Pinpoint the cell where the given text exists, returning its [X, Y] midpoint coordinate. 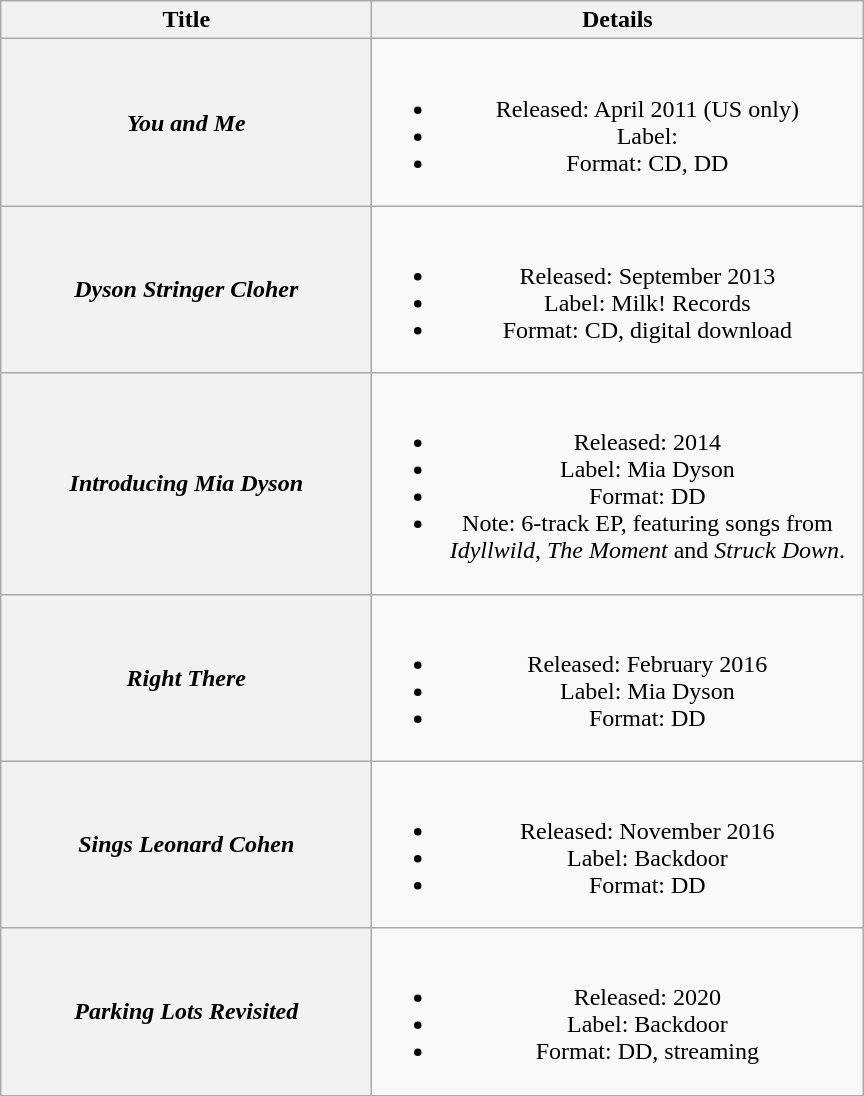
Released: November 2016Label: BackdoorFormat: DD [618, 844]
You and Me [186, 122]
Released: April 2011 (US only)Label:Format: CD, DD [618, 122]
Title [186, 20]
Details [618, 20]
Introducing Mia Dyson [186, 484]
Released: February 2016Label: Mia DysonFormat: DD [618, 678]
Released: 2020Label: BackdoorFormat: DD, streaming [618, 1012]
Parking Lots Revisited [186, 1012]
Dyson Stringer Cloher [186, 290]
Sings Leonard Cohen [186, 844]
Released: September 2013Label: Milk! RecordsFormat: CD, digital download [618, 290]
Right There [186, 678]
Released: 2014Label: Mia DysonFormat: DDNote: 6-track EP, featuring songs from Idyllwild, The Moment and Struck Down. [618, 484]
